Capture the cell that displays the provided text and extract its (X, Y) central coordinate. 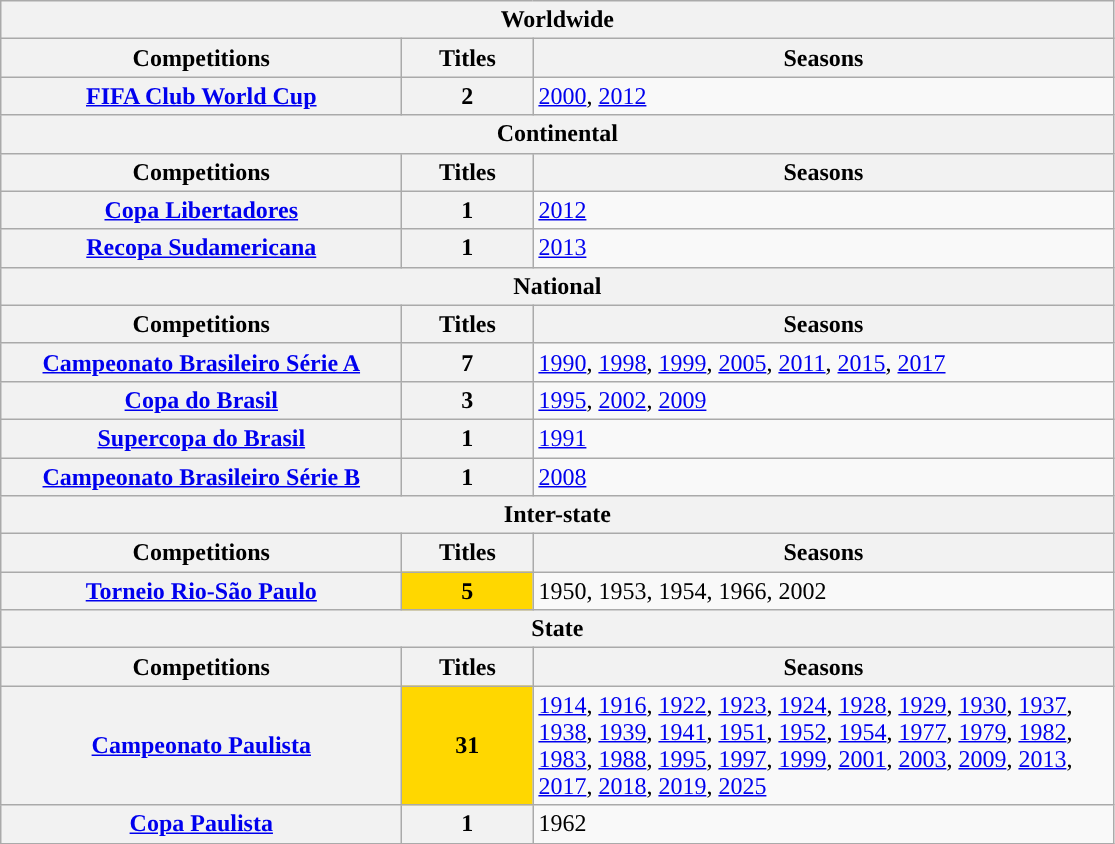
2012 (824, 210)
State (558, 629)
Torneio Rio-São Paulo (202, 591)
Worldwide (558, 20)
2000, 2012 (824, 96)
1962 (824, 824)
Copa Libertadores (202, 210)
FIFA Club World Cup (202, 96)
Campeonato Brasileiro Série A (202, 362)
Inter-state (558, 515)
1995, 2002, 2009 (824, 400)
Copa do Brasil (202, 400)
Continental (558, 134)
5 (468, 591)
Copa Paulista (202, 824)
3 (468, 400)
1991 (824, 438)
Recopa Sudamericana (202, 248)
31 (468, 746)
2008 (824, 477)
1950, 1953, 1954, 1966, 2002 (824, 591)
Supercopa do Brasil (202, 438)
2 (468, 96)
Campeonato Brasileiro Série B (202, 477)
National (558, 286)
2013 (824, 248)
Campeonato Paulista (202, 746)
1990, 1998, 1999, 2005, 2011, 2015, 2017 (824, 362)
7 (468, 362)
